Search for the cell housing the specified text and yield its [x, y] center coordinate. 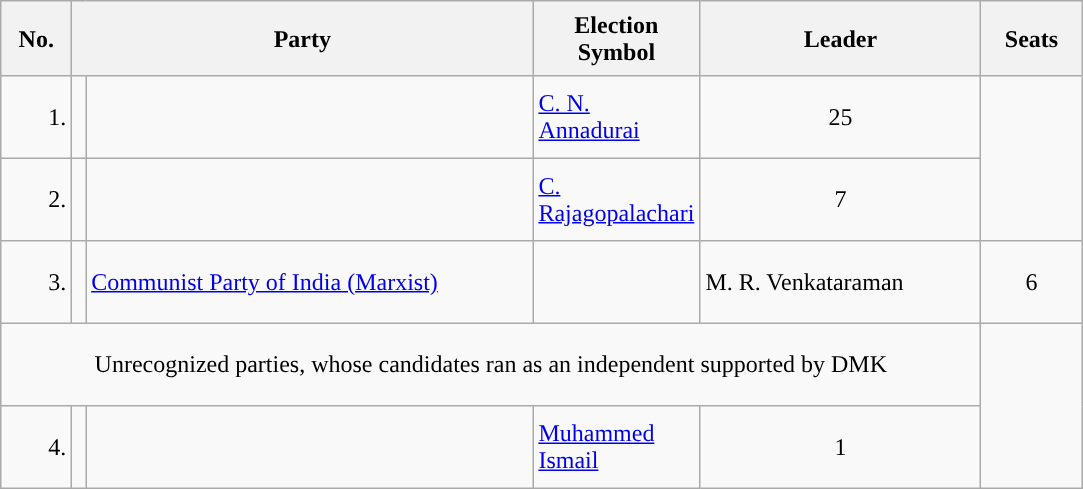
Unrecognized parties, whose candidates ran as an independent supported by DMK [491, 364]
1 [840, 447]
1. [36, 117]
C. N. Annadurai [616, 117]
4. [36, 447]
C. Rajagopalachari [616, 199]
Leader [840, 38]
M. R. Venkataraman [840, 282]
Seats [1032, 38]
Communist Party of India (Marxist) [310, 282]
7 [840, 199]
2. [36, 199]
No. [36, 38]
3. [36, 282]
Muhammed Ismail [616, 447]
Party [302, 38]
25 [840, 117]
Election Symbol [616, 38]
6 [1032, 282]
